Output the [x, y] coordinate of the center of the cell containing the given text.  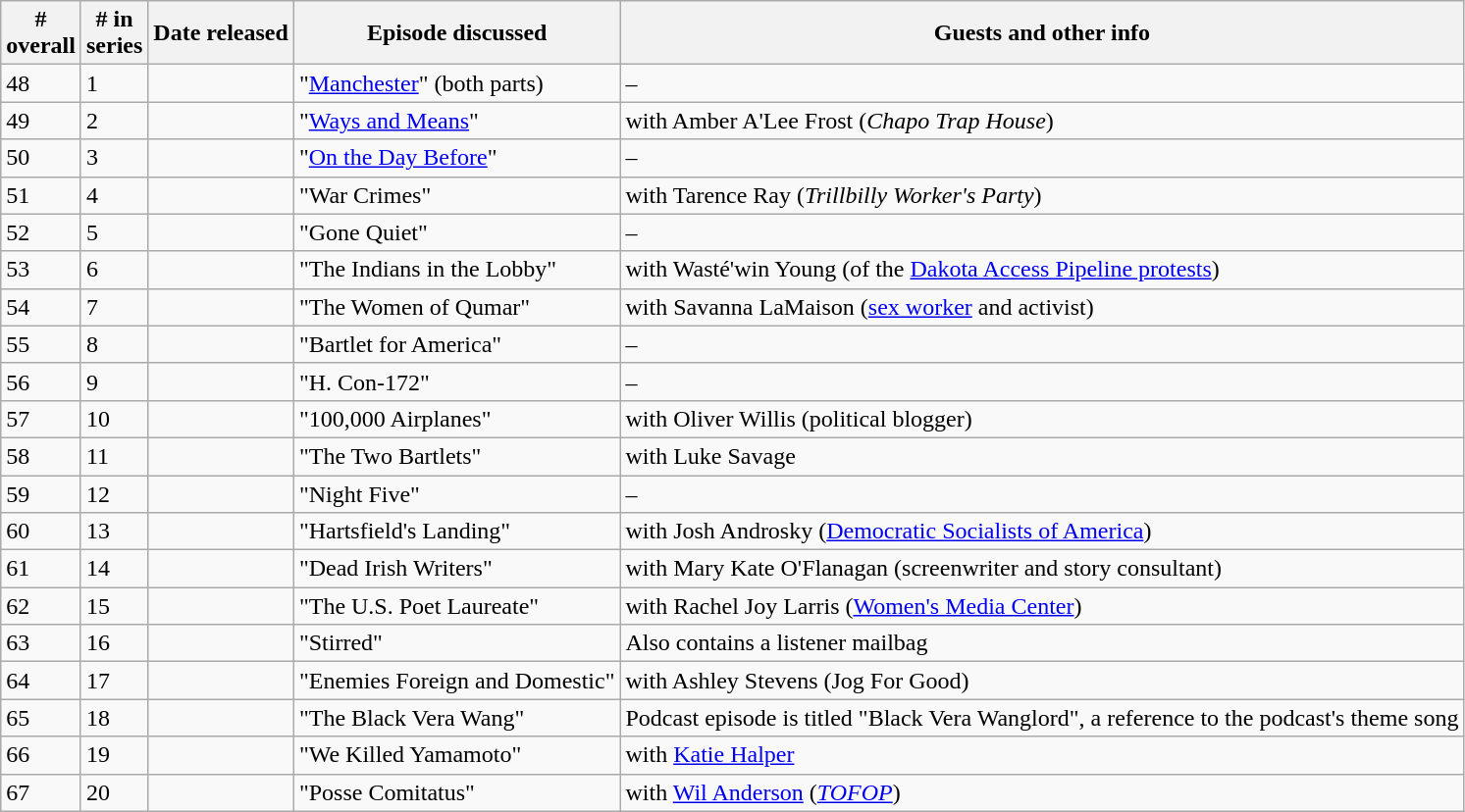
#overall [41, 33]
61 [41, 569]
67 [41, 792]
66 [41, 755]
56 [41, 381]
"Gone Quiet" [457, 232]
19 [114, 755]
Guests and other info [1042, 33]
"Night Five" [457, 493]
4 [114, 195]
15 [114, 606]
"War Crimes" [457, 195]
53 [41, 270]
1 [114, 83]
9 [114, 381]
5 [114, 232]
57 [41, 419]
18 [114, 718]
20 [114, 792]
with Tarence Ray (Trillbilly Worker's Party) [1042, 195]
with Katie Halper [1042, 755]
with Oliver Willis (political blogger) [1042, 419]
"Stirred" [457, 643]
14 [114, 569]
16 [114, 643]
"Posse Comitatus" [457, 792]
54 [41, 307]
51 [41, 195]
"The Women of Qumar" [457, 307]
17 [114, 681]
63 [41, 643]
13 [114, 532]
"Enemies Foreign and Domestic" [457, 681]
with Mary Kate O'Flanagan (screenwriter and story consultant) [1042, 569]
"Dead Irish Writers" [457, 569]
"Bartlet for America" [457, 344]
with Amber A'Lee Frost (Chapo Trap House) [1042, 121]
10 [114, 419]
Episode discussed [457, 33]
6 [114, 270]
"H. Con-172" [457, 381]
62 [41, 606]
58 [41, 456]
"We Killed Yamamoto" [457, 755]
11 [114, 456]
65 [41, 718]
with Wil Anderson (TOFOP) [1042, 792]
with Rachel Joy Larris (Women's Media Center) [1042, 606]
"The Two Bartlets" [457, 456]
64 [41, 681]
"Ways and Means" [457, 121]
with Luke Savage [1042, 456]
2 [114, 121]
"On the Day Before" [457, 158]
with Josh Androsky (Democratic Socialists of America) [1042, 532]
48 [41, 83]
8 [114, 344]
"The Indians in the Lobby" [457, 270]
"The U.S. Poet Laureate" [457, 606]
50 [41, 158]
7 [114, 307]
49 [41, 121]
3 [114, 158]
# inseries [114, 33]
"Manchester" (both parts) [457, 83]
Also contains a listener mailbag [1042, 643]
Date released [222, 33]
Podcast episode is titled "Black Vera Wanglord", a reference to the podcast's theme song [1042, 718]
with Ashley Stevens (Jog For Good) [1042, 681]
12 [114, 493]
55 [41, 344]
59 [41, 493]
"The Black Vera Wang" [457, 718]
with Wasté'win Young (of the Dakota Access Pipeline protests) [1042, 270]
"100,000 Airplanes" [457, 419]
with Savanna LaMaison (sex worker and activist) [1042, 307]
52 [41, 232]
60 [41, 532]
"Hartsfield's Landing" [457, 532]
